Scan for the cell matching the given text and deliver its [X, Y] coordinate at center. 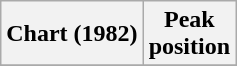
Peakposition [189, 34]
Chart (1982) [72, 34]
